Capture the cell that displays the provided text and extract its (X, Y) central coordinate. 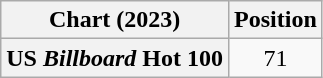
US Billboard Hot 100 (115, 58)
Chart (2023) (115, 20)
71 (276, 58)
Position (276, 20)
